Return the (X, Y) coordinate for the center point of the cell that contains the specified text.  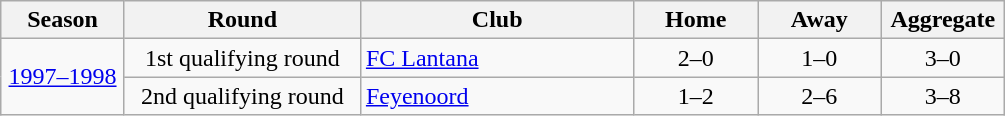
Club (497, 20)
3–0 (943, 58)
Aggregate (943, 20)
Feyenoord (497, 96)
FC Lantana (497, 58)
1–2 (696, 96)
1997–1998 (63, 77)
Season (63, 20)
Away (820, 20)
2–6 (820, 96)
Round (242, 20)
1–0 (820, 58)
Home (696, 20)
2–0 (696, 58)
1st qualifying round (242, 58)
2nd qualifying round (242, 96)
3–8 (943, 96)
